Determine the (x, y) coordinate at the center of the cell enclosing the given text.  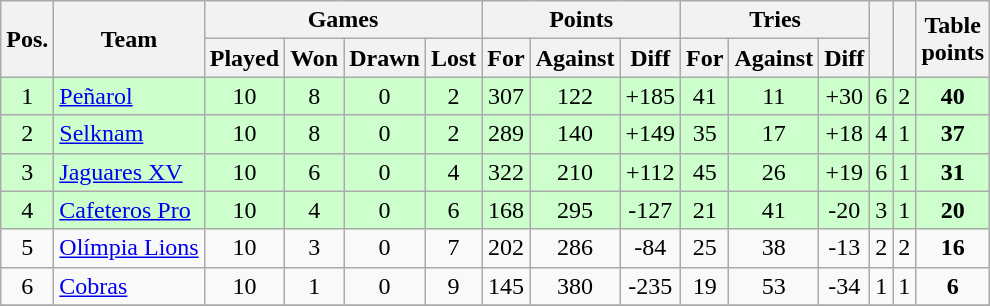
Team (129, 39)
289 (506, 134)
-13 (844, 248)
35 (705, 134)
5 (28, 248)
Drawn (385, 58)
16 (953, 248)
Played (244, 58)
Olímpia Lions (129, 248)
295 (575, 210)
Jaguares XV (129, 172)
+30 (844, 96)
-20 (844, 210)
9 (453, 286)
168 (506, 210)
Cobras (129, 286)
+19 (844, 172)
25 (705, 248)
11 (774, 96)
Tries (776, 20)
+149 (650, 134)
19 (705, 286)
-127 (650, 210)
26 (774, 172)
40 (953, 96)
Lost (453, 58)
202 (506, 248)
17 (774, 134)
-235 (650, 286)
38 (774, 248)
Tablepoints (953, 39)
Pos. (28, 39)
286 (575, 248)
210 (575, 172)
Cafeteros Pro (129, 210)
140 (575, 134)
21 (705, 210)
307 (506, 96)
-34 (844, 286)
Peñarol (129, 96)
31 (953, 172)
Selknam (129, 134)
7 (453, 248)
Games (343, 20)
145 (506, 286)
Won (314, 58)
+185 (650, 96)
Points (582, 20)
37 (953, 134)
122 (575, 96)
45 (705, 172)
-84 (650, 248)
53 (774, 286)
20 (953, 210)
+112 (650, 172)
+18 (844, 134)
380 (575, 286)
322 (506, 172)
